Search for the cell housing the specified text and yield its [x, y] center coordinate. 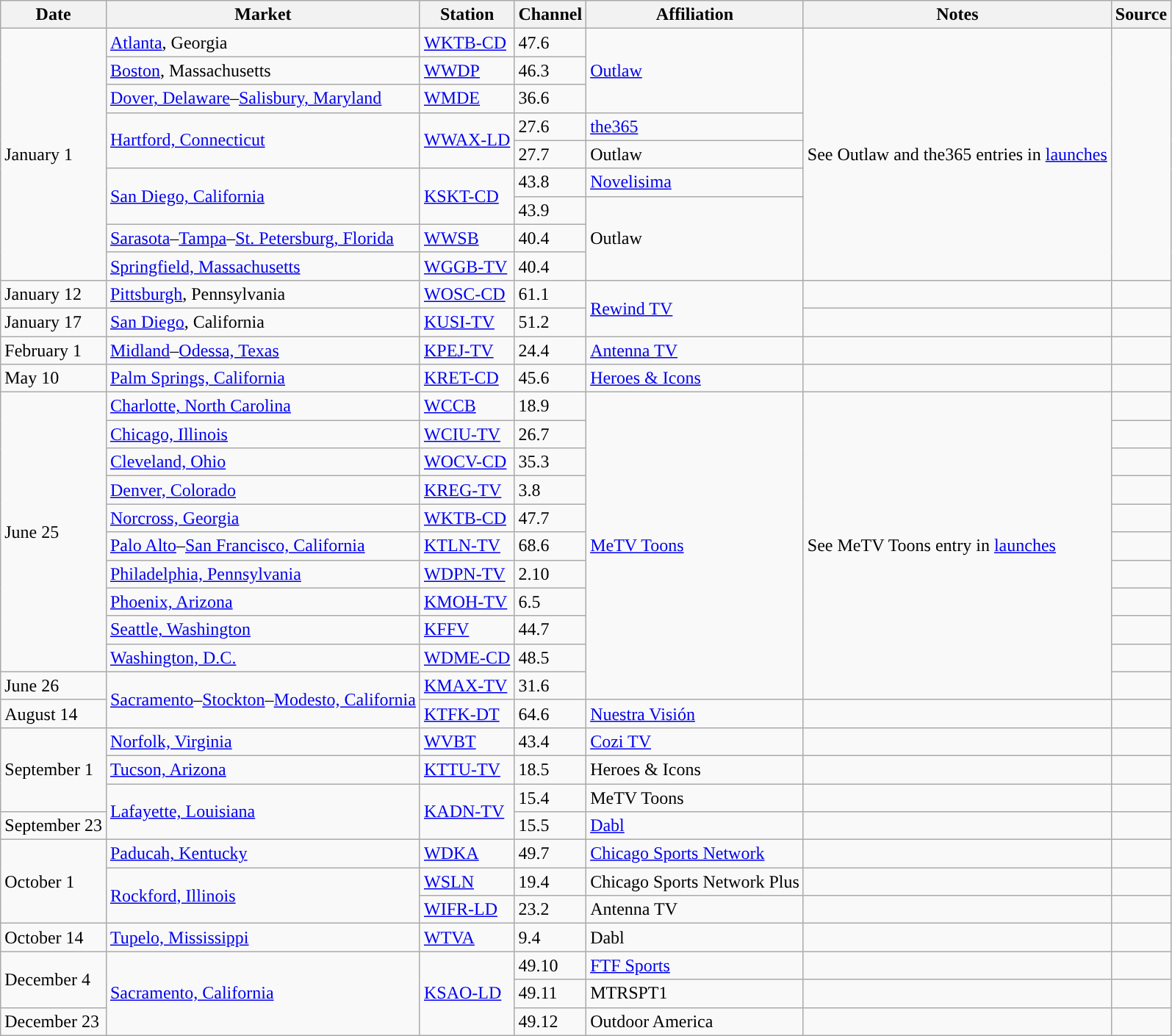
Dover, Delaware–Salisbury, Maryland [263, 98]
WOSC-CD [467, 294]
Atlanta, Georgia [263, 43]
Tupelo, Mississippi [263, 938]
WDME-CD [467, 658]
Philadelphia, Pennsylvania [263, 574]
WWDP [467, 71]
Norfolk, Virginia [263, 741]
Affiliation [695, 15]
WOCV-CD [467, 462]
47.7 [550, 518]
See MeTV Toons entry in launches [957, 547]
WCIU-TV [467, 434]
18.9 [550, 406]
WDPN-TV [467, 574]
FTF Sports [695, 965]
Lafayette, Louisiana [263, 811]
43.9 [550, 210]
23.2 [550, 910]
WWAX-LD [467, 140]
Station [467, 15]
June 25 [54, 532]
46.3 [550, 71]
18.5 [550, 769]
9.4 [550, 938]
WDKA [467, 854]
Palo Alto–San Francisco, California [263, 546]
43.8 [550, 182]
Palm Springs, California [263, 378]
15.5 [550, 826]
51.2 [550, 322]
Charlotte, North Carolina [263, 406]
KTTU-TV [467, 769]
WSLN [467, 882]
January 1 [54, 154]
WGGB-TV [467, 266]
June 26 [54, 686]
Tucson, Arizona [263, 769]
Rewind TV [695, 308]
KMOH-TV [467, 602]
January 17 [54, 322]
Rockford, Illinois [263, 896]
47.6 [550, 43]
Chicago Sports Network Plus [695, 882]
KRET-CD [467, 378]
KUSI-TV [467, 322]
January 12 [54, 294]
KTFK-DT [467, 713]
KTLN-TV [467, 546]
Cozi TV [695, 741]
Channel [550, 15]
Springfield, Massachusetts [263, 266]
Hartford, Connecticut [263, 140]
October 14 [54, 938]
6.5 [550, 602]
Notes [957, 15]
49.11 [550, 993]
Source [1140, 15]
December 4 [54, 979]
KSKT-CD [467, 196]
Midland–Odessa, Texas [263, 350]
Washington, D.C. [263, 658]
35.3 [550, 462]
Norcross, Georgia [263, 518]
Novelisima [695, 182]
61.1 [550, 294]
2.10 [550, 574]
27.6 [550, 126]
Chicago, Illinois [263, 434]
KADN-TV [467, 811]
19.4 [550, 882]
15.4 [550, 797]
WTVA [467, 938]
64.6 [550, 713]
26.7 [550, 434]
September 1 [54, 769]
36.6 [550, 98]
See Outlaw and the365 entries in launches [957, 154]
May 10 [54, 378]
24.4 [550, 350]
45.6 [550, 378]
Seattle, Washington [263, 630]
WVBT [467, 741]
Outdoor America [695, 1021]
Sarasota–Tampa–St. Petersburg, Florida [263, 238]
December 23 [54, 1021]
44.7 [550, 630]
Phoenix, Arizona [263, 602]
27.7 [550, 154]
Date [54, 15]
the365 [695, 126]
Paducah, Kentucky [263, 854]
WWSB [467, 238]
KFFV [467, 630]
Sacramento, California [263, 993]
Chicago Sports Network [695, 854]
WMDE [467, 98]
Cleveland, Ohio [263, 462]
KPEJ-TV [467, 350]
MTRSPT1 [695, 993]
WCCB [467, 406]
February 1 [54, 350]
KMAX-TV [467, 686]
48.5 [550, 658]
31.6 [550, 686]
August 14 [54, 713]
KSAO-LD [467, 993]
Sacramento–Stockton–Modesto, California [263, 699]
49.7 [550, 854]
October 1 [54, 882]
3.8 [550, 490]
68.6 [550, 546]
WIFR-LD [467, 910]
Boston, Massachusetts [263, 71]
Market [263, 15]
Denver, Colorado [263, 490]
43.4 [550, 741]
Pittsburgh, Pennsylvania [263, 294]
49.12 [550, 1021]
KREG-TV [467, 490]
Nuestra Visión [695, 713]
September 23 [54, 826]
49.10 [550, 965]
